Scan for the cell matching the given text and deliver its [X, Y] coordinate at center. 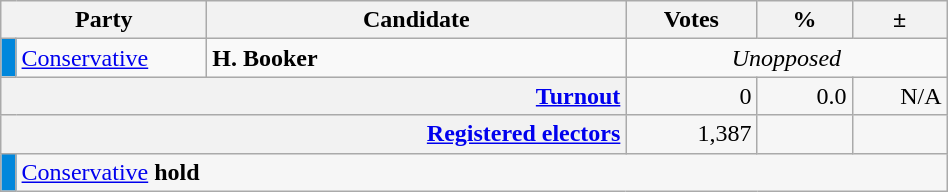
1,387 [692, 134]
N/A [900, 96]
Registered electors [314, 134]
0.0 [804, 96]
H. Booker [416, 58]
Candidate [416, 20]
Votes [692, 20]
± [900, 20]
0 [692, 96]
Unopposed [786, 58]
Conservative [112, 58]
% [804, 20]
Conservative hold [482, 172]
Turnout [314, 96]
Party [104, 20]
